Return [X, Y] of the center of cell containing provided text 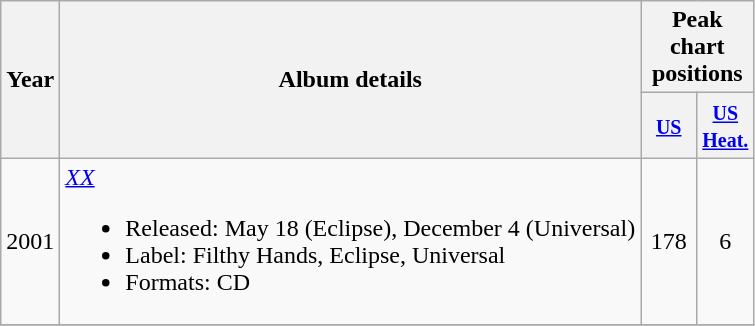
2001 [30, 242]
XXReleased: May 18 (Eclipse), December 4 (Universal)Label: Filthy Hands, Eclipse, UniversalFormats: CD [350, 242]
Peak chart positions [698, 47]
US Heat. [726, 126]
6 [726, 242]
Album details [350, 80]
178 [669, 242]
US [669, 126]
Year [30, 80]
